From the cell containing the given text, extract its center point as [X, Y] coordinate. 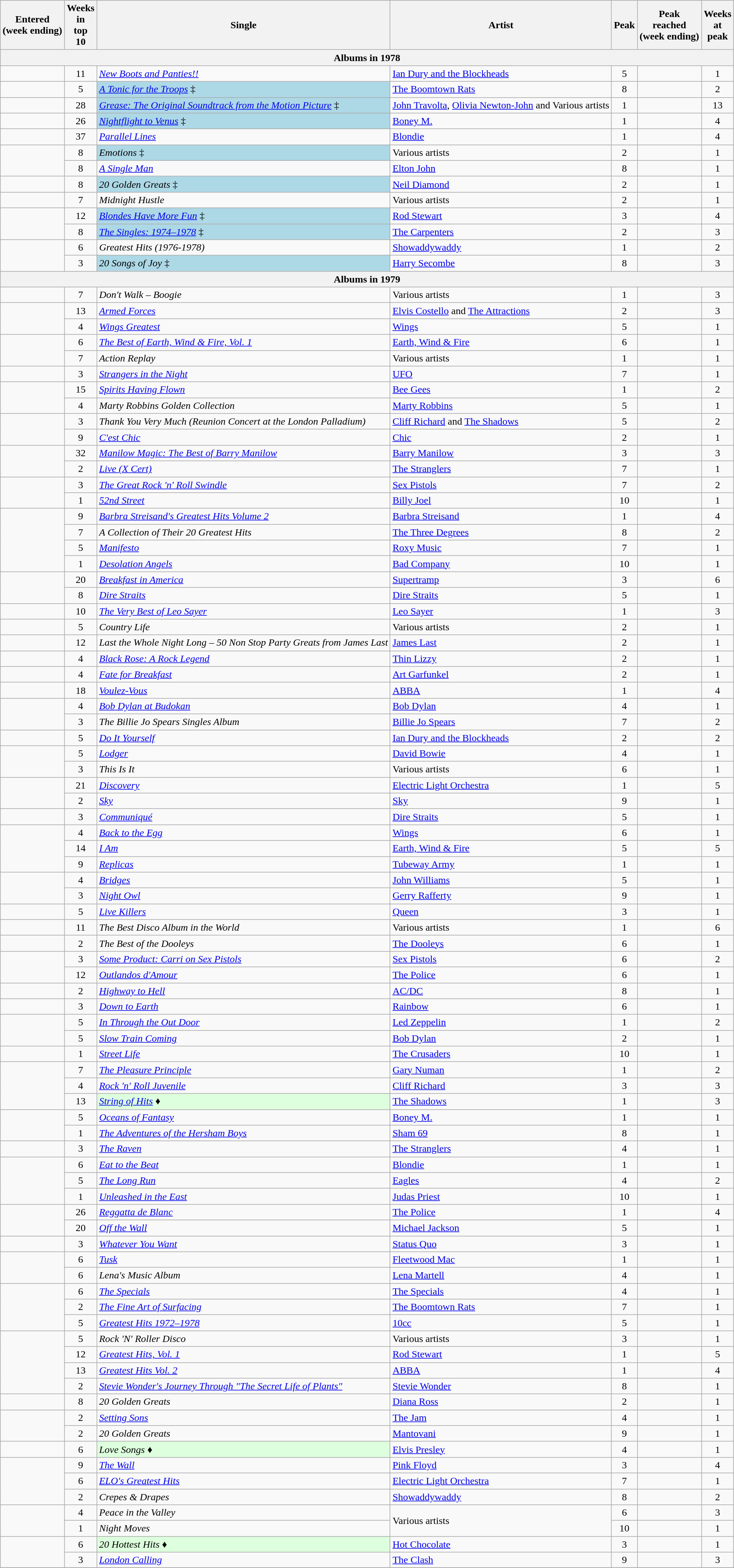
Chic [501, 437]
Strangers in the Night [244, 374]
AC/DC [501, 991]
52nd Street [244, 501]
The Carpenters [501, 231]
London Calling [244, 1560]
Marty Robbins Golden Collection [244, 406]
John Travolta, Olivia Newton-John and Various artists [501, 105]
Billie Jo Spears [501, 722]
The Three Degrees [501, 532]
Fate for Breakfast [244, 674]
In Through the Out Door [244, 1022]
The Raven [244, 1149]
28 [81, 105]
Single [244, 25]
Reggatta de Blanc [244, 1212]
Unleashed in the East [244, 1196]
Thin Lizzy [501, 659]
C'est Chic [244, 437]
The Singles: 1974–1978 ‡ [244, 231]
Manifesto [244, 548]
A Single Man [244, 168]
New Boots and Panties!! [244, 74]
Replicas [244, 864]
32 [81, 453]
Parallel Lines [244, 137]
The Long Run [244, 1180]
Breakfast in America [244, 580]
Albums in 1978 [367, 58]
A Collection of Their 20 Greatest Hits [244, 532]
Status Quo [501, 1244]
Down to Earth [244, 1007]
Peakreached (week ending) [669, 25]
Greatest Hits 1972–1978 [244, 1323]
Lena's Music Album [244, 1276]
18 [81, 690]
Love Songs ♦ [244, 1449]
The Best of the Dooleys [244, 943]
Art Garfunkel [501, 674]
The Crusaders [501, 1054]
Thank You Very Much (Reunion Concert at the London Palladium) [244, 421]
Some Product: Carri on Sex Pistols [244, 959]
Night Owl [244, 896]
The Wall [244, 1465]
Greatest Hits, Vol. 1 [244, 1354]
Black Rose: A Rock Legend [244, 659]
Bridges [244, 880]
James Last [501, 643]
21 [81, 785]
Setting Sons [244, 1418]
Communiqué [244, 817]
Midnight Hustle [244, 200]
Fleetwood Mac [501, 1260]
Oceans of Fantasy [244, 1117]
37 [81, 137]
Weeksintop10 [81, 25]
The Dooleys [501, 943]
Leo Sayer [501, 611]
Stevie Wonder [501, 1386]
Peak [624, 25]
The Adventures of the Hersham Boys [244, 1133]
Night Moves [244, 1529]
Street Life [244, 1054]
Michael Jackson [501, 1228]
Voulez-Vous [244, 690]
Tubeway Army [501, 864]
Rainbow [501, 1007]
Nightflight to Venus ‡ [244, 121]
Queen [501, 912]
Whatever You Want [244, 1244]
Action Replay [244, 358]
Rock 'n' Roll Juvenile [244, 1086]
Billy Joel [501, 501]
The Best of Earth, Wind & Fire, Vol. 1 [244, 342]
Manilow Magic: The Best of Barry Manilow [244, 453]
This Is It [244, 769]
Desolation Angels [244, 564]
A Tonic for the Troops ‡ [244, 89]
Diana Ross [501, 1402]
The Great Rock 'n' Roll Swindle [244, 485]
Barbra Streisand [501, 516]
Bee Gees [501, 390]
Entered (week ending) [32, 25]
Supertramp [501, 580]
Rock 'N' Roller Disco [244, 1339]
Judas Priest [501, 1196]
Led Zeppelin [501, 1022]
Stevie Wonder's Journey Through "The Secret Life of Plants" [244, 1386]
Cliff Richard and The Shadows [501, 421]
Elton John [501, 168]
The Fine Art of Surfacing [244, 1307]
The Shadows [501, 1101]
Bad Company [501, 564]
14 [81, 848]
Crepes & Drapes [244, 1497]
10cc [501, 1323]
20 Hottest Hits ♦ [244, 1544]
Elvis Costello and The Attractions [501, 311]
Gerry Rafferty [501, 896]
Spirits Having Flown [244, 390]
Barry Manilow [501, 453]
Neil Diamond [501, 184]
UFO [501, 374]
Emotions ‡ [244, 152]
Artist [501, 25]
David Bowie [501, 754]
Gary Numan [501, 1070]
String of Hits ♦ [244, 1101]
Don't Walk – Boogie [244, 295]
Lodger [244, 754]
Live Killers [244, 912]
Sham 69 [501, 1133]
Grease: The Original Soundtrack from the Motion Picture ‡ [244, 105]
Highway to Hell [244, 991]
John Williams [501, 880]
Last the Whole Night Long – 50 Non Stop Party Greats from James Last [244, 643]
Outlandos d'Amour [244, 975]
The Clash [501, 1560]
The Best Disco Album in the World [244, 927]
Greatest Hits Vol. 2 [244, 1370]
20 Songs of Joy ‡ [244, 263]
Bob Dylan at Budokan [244, 706]
Eat to the Beat [244, 1165]
Weeksatpeak [718, 25]
Mantovani [501, 1433]
Roxy Music [501, 548]
Marty Robbins [501, 406]
The Jam [501, 1418]
Elvis Presley [501, 1449]
Do It Yourself [244, 737]
Peace in the Valley [244, 1513]
The Very Best of Leo Sayer [244, 611]
I Am [244, 848]
Lena Martell [501, 1276]
Harry Secombe [501, 263]
Back to the Egg [244, 833]
Pink Floyd [501, 1465]
The Billie Jo Spears Singles Album [244, 722]
The Pleasure Principle [244, 1070]
Slow Train Coming [244, 1038]
20 Golden Greats ‡ [244, 184]
Discovery [244, 785]
Tusk [244, 1260]
Hot Chocolate [501, 1544]
Albums in 1979 [367, 279]
Eagles [501, 1180]
Off the Wall [244, 1228]
ELO's Greatest Hits [244, 1481]
Country Life [244, 627]
Greatest Hits (1976-1978) [244, 248]
Barbra Streisand's Greatest Hits Volume 2 [244, 516]
Live (X Cert) [244, 469]
Armed Forces [244, 311]
Blondes Have More Fun ‡ [244, 216]
15 [81, 390]
Wings Greatest [244, 327]
Cliff Richard [501, 1086]
